Scan for the cell matching the given text and deliver its (x, y) coordinate at center. 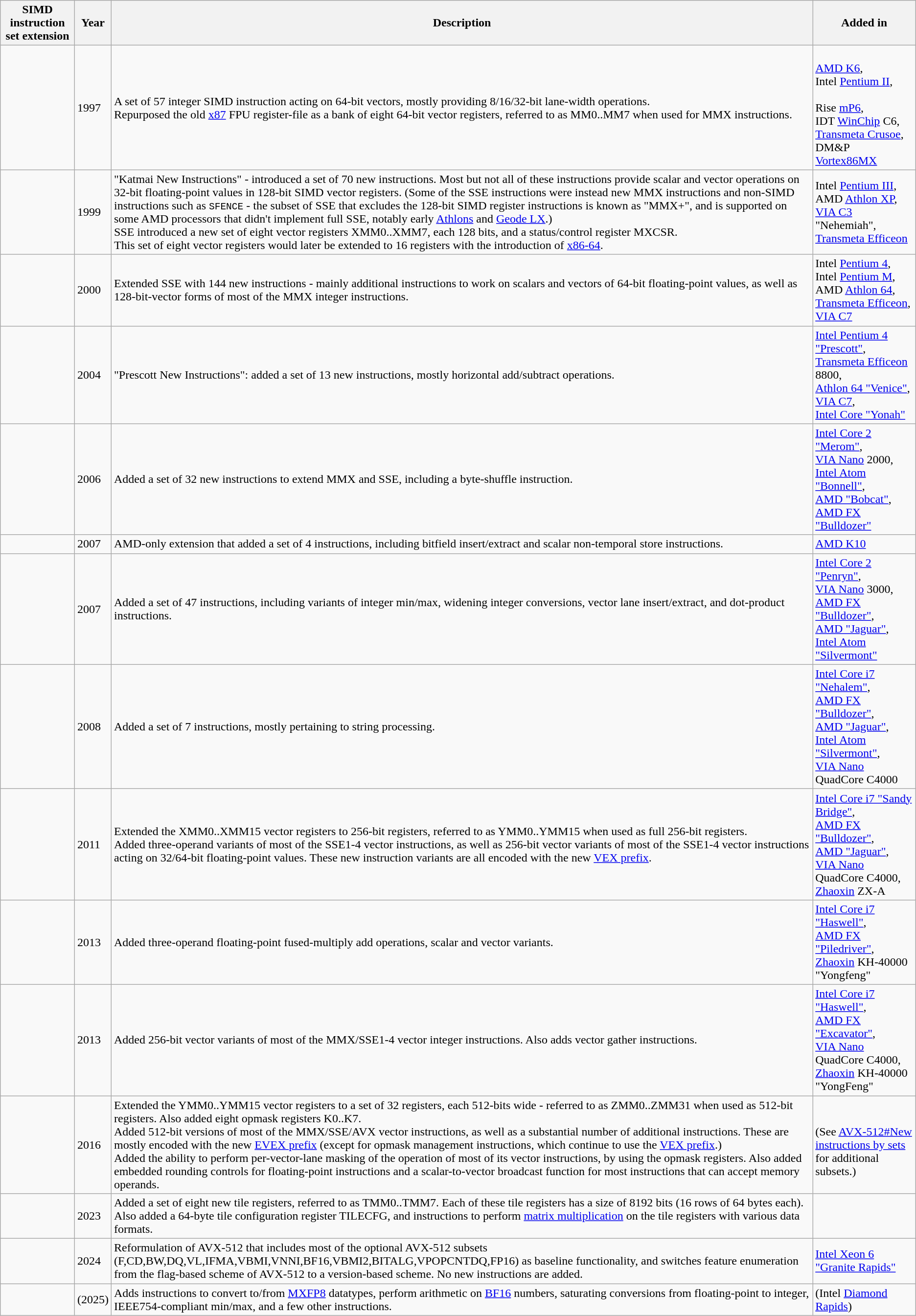
Description (462, 23)
(See AVX-512#New instructions by sets for additional subsets.) (864, 1145)
Intel Pentium 4,Intel Pentium M,AMD Athlon 64,Transmeta Efficeon,VIA C7 (864, 290)
AMD K10 (864, 544)
Intel Core i7 "Nehalem",AMD FX "Bulldozer",AMD "Jaguar",Intel Atom "Silvermont",VIA Nano QuadCore C4000 (864, 726)
Year (93, 23)
2000 (93, 290)
1999 (93, 212)
Intel Pentium 4 "Prescott",Transmeta Efficeon 8800,Athlon 64 "Venice",VIA C7,Intel Core "Yonah" (864, 375)
Intel Pentium III,AMD Athlon XP,VIA C3 "Nehemiah",Transmeta Efficeon (864, 212)
"Prescott New Instructions": added a set of 13 new instructions, mostly horizontal add/subtract operations. (462, 375)
Intel Core i7 "Haswell",AMD FX "Piledriver",Zhaoxin KH-40000 "Yongfeng" (864, 942)
Intel Core 2 "Penryn",VIA Nano 3000,AMD FX "Bulldozer",AMD "Jaguar",Intel Atom "Silvermont" (864, 609)
SIMD instruction set extension (38, 23)
2008 (93, 726)
AMD-only extension that added a set of 4 instructions, including bitfield insert/extract and scalar non-temporal store instructions. (462, 544)
Added in (864, 23)
1997 (93, 108)
(2025) (93, 1299)
Intel Core i7 "Sandy Bridge",AMD FX "Bulldozer",AMD "Jaguar",VIA Nano QuadCore C4000,Zhaoxin ZX-A (864, 844)
AMD K6,Intel Pentium II,Rise mP6,IDT WinChip C6,Transmeta Crusoe,DM&P Vortex86MX (864, 108)
Intel Core i7 "Haswell",AMD FX "Excavator",VIA Nano QuadCore C4000,Zhaoxin KH-40000 "YongFeng" (864, 1040)
2004 (93, 375)
2023 (93, 1216)
2024 (93, 1261)
Intel Core 2 "Merom",VIA Nano 2000,Intel Atom "Bonnell",AMD "Bobcat",AMD FX "Bulldozer" (864, 479)
2011 (93, 844)
Added three-operand floating-point fused-multiply add operations, scalar and vector variants. (462, 942)
Intel Xeon 6 "Granite Rapids" (864, 1261)
Added a set of 7 instructions, mostly pertaining to string processing. (462, 726)
(Intel Diamond Rapids) (864, 1299)
Added 256-bit vector variants of most of the MMX/SSE1-4 vector integer instructions. Also adds vector gather instructions. (462, 1040)
2016 (93, 1145)
2006 (93, 479)
Added a set of 32 new instructions to extend MMX and SSE, including a byte-shuffle instruction. (462, 479)
